Extract the (x, y) coordinate from the center of the cell holding the provided text.  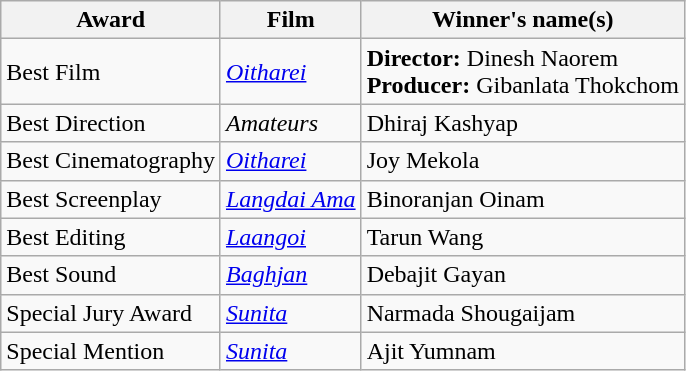
Ajit Yumnam (522, 351)
Amateurs (290, 123)
Joy Mekola (522, 161)
Narmada Shougaijam (522, 313)
Tarun Wang (522, 237)
Laangoi (290, 237)
Best Cinematography (111, 161)
Best Sound (111, 275)
Winner's name(s) (522, 20)
Award (111, 20)
Best Editing (111, 237)
Dhiraj Kashyap (522, 123)
Director: Dinesh NaoremProducer: Gibanlata Thokchom (522, 72)
Best Direction (111, 123)
Baghjan (290, 275)
Special Mention (111, 351)
Binoranjan Oinam (522, 199)
Langdai Ama (290, 199)
Film (290, 20)
Debajit Gayan (522, 275)
Best Film (111, 72)
Special Jury Award (111, 313)
Best Screenplay (111, 199)
